From the cell containing the given text, extract its center point as [x, y] coordinate. 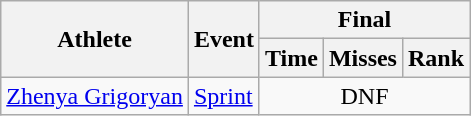
Event [224, 39]
Time [291, 58]
DNF [364, 96]
Final [364, 20]
Misses [362, 58]
Zhenya Grigoryan [95, 96]
Rank [436, 58]
Sprint [224, 96]
Athlete [95, 39]
